Detect which cell encompasses the target text, then output its [X, Y] center coordinate. 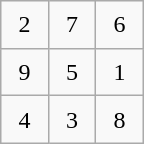
2 [24, 24]
1 [120, 72]
3 [72, 120]
6 [120, 24]
9 [24, 72]
8 [120, 120]
5 [72, 72]
7 [72, 24]
4 [24, 120]
